Find where the given text appears and provide that cell's center as (x, y) coordinate. 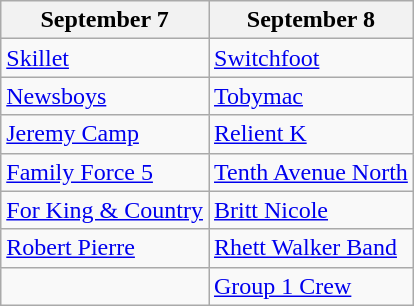
Jeremy Camp (105, 134)
Tobymac (310, 96)
Newsboys (105, 96)
Britt Nicole (310, 210)
September 8 (310, 20)
September 7 (105, 20)
For King & Country (105, 210)
Tenth Avenue North (310, 172)
Skillet (105, 58)
Robert Pierre (105, 248)
Group 1 Crew (310, 286)
Relient K (310, 134)
Rhett Walker Band (310, 248)
Family Force 5 (105, 172)
Switchfoot (310, 58)
